Identify which cell holds the provided text, then report its (x, y) central coordinate. 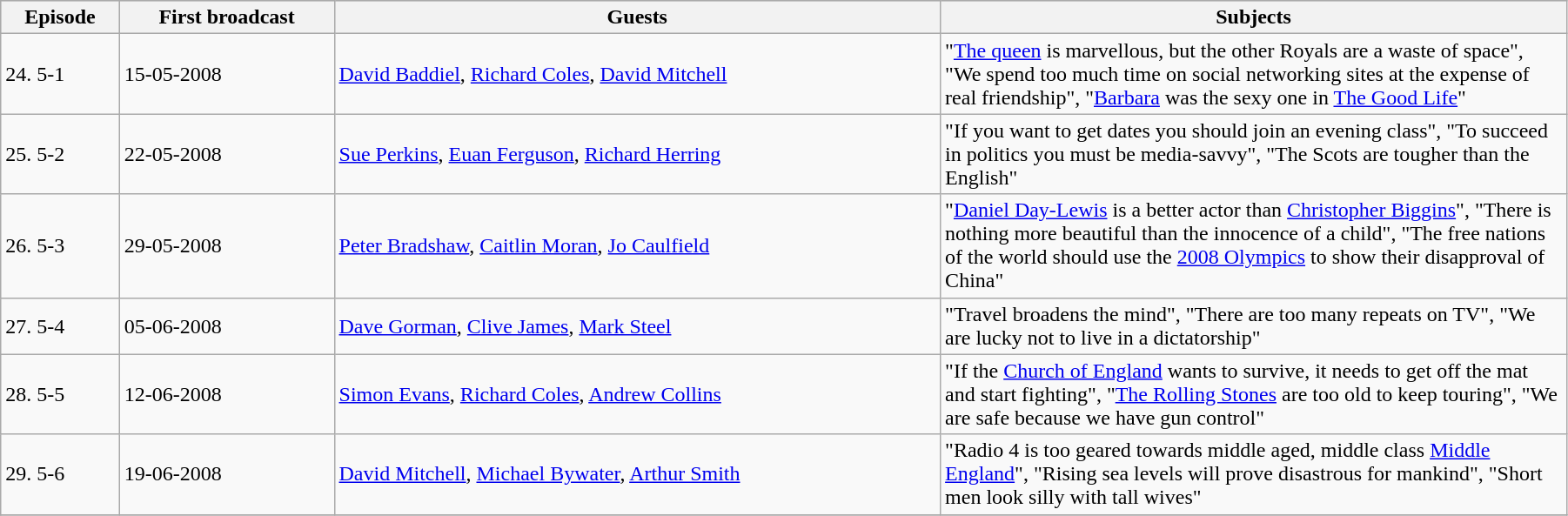
27. 5-4 (60, 325)
"Travel broadens the mind", "There are too many repeats on TV", "We are lucky not to live in a dictatorship" (1254, 325)
28. 5-5 (60, 394)
David Mitchell, Michael Bywater, Arthur Smith (637, 474)
Peter Bradshaw, Caitlin Moran, Jo Caulfield (637, 245)
15-05-2008 (226, 74)
Guests (637, 17)
29. 5-6 (60, 474)
24. 5-1 (60, 74)
22-05-2008 (226, 154)
19-06-2008 (226, 474)
David Baddiel, Richard Coles, David Mitchell (637, 74)
26. 5-3 (60, 245)
Dave Gorman, Clive James, Mark Steel (637, 325)
12-06-2008 (226, 394)
29-05-2008 (226, 245)
Episode (60, 17)
25. 5-2 (60, 154)
Simon Evans, Richard Coles, Andrew Collins (637, 394)
Subjects (1254, 17)
05-06-2008 (226, 325)
First broadcast (226, 17)
Sue Perkins, Euan Ferguson, Richard Herring (637, 154)
